Return the (x, y) coordinate for the center point of the cell that contains the specified text.  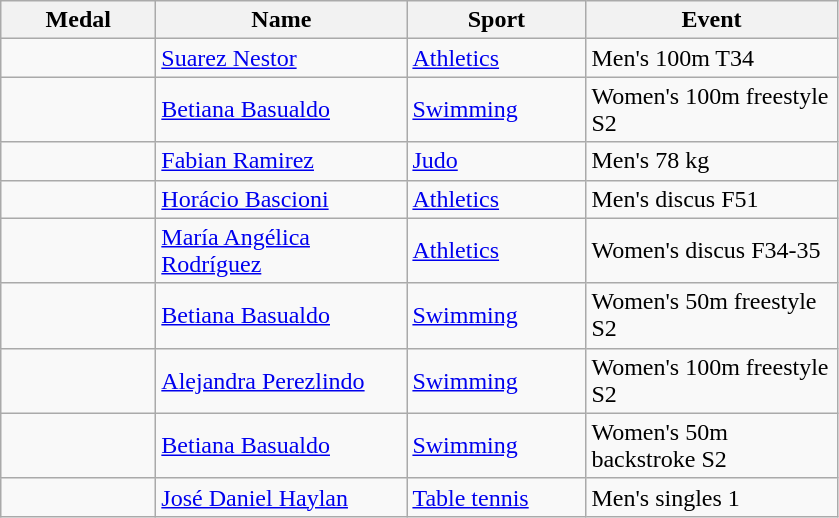
Table tennis (496, 497)
Men's discus F51 (712, 199)
José Daniel Haylan (282, 497)
Name (282, 20)
Medal (78, 20)
Event (712, 20)
Horácio Bascioni (282, 199)
Men's singles 1 (712, 497)
Fabian Ramirez (282, 161)
Women's 50m backstroke S2 (712, 446)
Sport (496, 20)
Judo (496, 161)
Suarez Nestor (282, 58)
Women's 50m freestyle S2 (712, 316)
Alejandra Perezlindo (282, 380)
Women's discus F34-35 (712, 250)
María Angélica Rodríguez (282, 250)
Men's 78 kg (712, 161)
Men's 100m T34 (712, 58)
